Detect which cell encompasses the target text, then output its (X, Y) center coordinate. 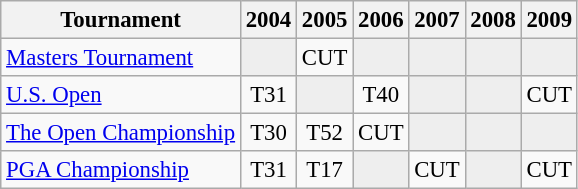
T40 (381, 95)
T17 (325, 170)
Masters Tournament (121, 58)
2004 (268, 20)
The Open Championship (121, 133)
2008 (493, 20)
2007 (437, 20)
T30 (268, 133)
U.S. Open (121, 95)
Tournament (121, 20)
2006 (381, 20)
PGA Championship (121, 170)
T52 (325, 133)
2005 (325, 20)
2009 (549, 20)
